Search for the cell housing the specified text and yield its [X, Y] center coordinate. 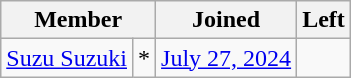
* [144, 58]
Joined [226, 20]
July 27, 2024 [226, 58]
Suzu Suzuki [67, 58]
Member [78, 20]
Left [324, 20]
